Identify which cell holds the provided text, then report its [x, y] central coordinate. 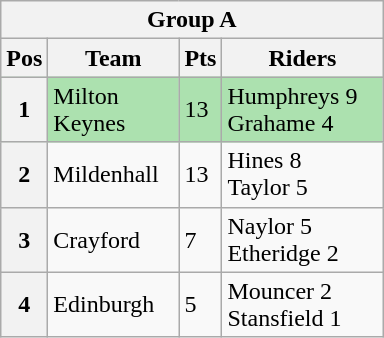
Hines 8Taylor 5 [302, 174]
Mouncer 2Stansfield 1 [302, 304]
Naylor 5Etheridge 2 [302, 240]
7 [200, 240]
Pts [200, 58]
4 [24, 304]
Edinburgh [114, 304]
Team [114, 58]
Riders [302, 58]
2 [24, 174]
Group A [192, 20]
Mildenhall [114, 174]
1 [24, 110]
Crayford [114, 240]
Humphreys 9Grahame 4 [302, 110]
Pos [24, 58]
3 [24, 240]
5 [200, 304]
Milton Keynes [114, 110]
